Extract the [x, y] coordinate from the center of the cell holding the provided text.  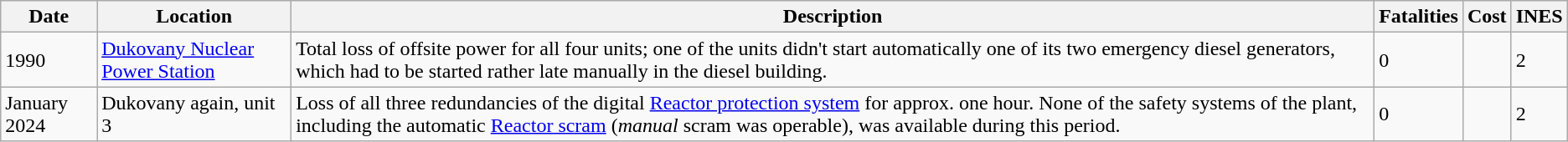
Dukovany Nuclear Power Station [194, 60]
Dukovany again, unit 3 [194, 114]
Fatalities [1419, 17]
Location [194, 17]
Date [49, 17]
INES [1540, 17]
Cost [1487, 17]
Description [833, 17]
1990 [49, 60]
January 2024 [49, 114]
